Identify which cell holds the provided text, then report its (X, Y) central coordinate. 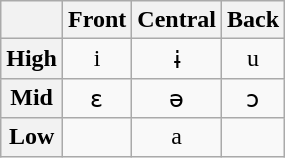
ə (177, 98)
Mid (32, 98)
Back (254, 20)
ɛ (98, 98)
ɨ (177, 59)
i (98, 59)
a (177, 137)
u (254, 59)
Front (98, 20)
ɔ (254, 98)
High (32, 59)
Low (32, 137)
Central (177, 20)
